Output the [X, Y] coordinate of the center of the cell containing the given text.  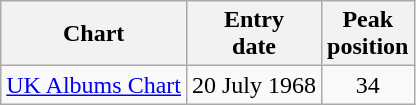
34 [368, 85]
UK Albums Chart [94, 85]
20 July 1968 [254, 85]
Peakposition [368, 34]
Chart [94, 34]
Entrydate [254, 34]
